Search for the cell housing the specified text and yield its (X, Y) center coordinate. 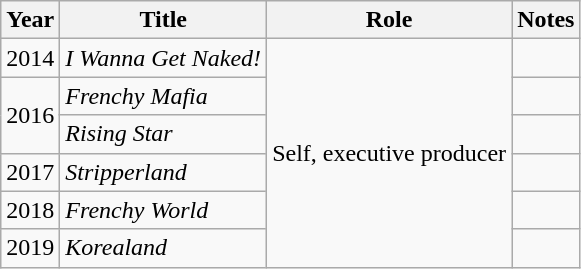
Notes (546, 20)
Title (164, 20)
Role (390, 20)
2019 (30, 248)
2018 (30, 210)
Stripperland (164, 172)
Year (30, 20)
Frenchy World (164, 210)
2017 (30, 172)
Korealand (164, 248)
Rising Star (164, 134)
Frenchy Mafia (164, 96)
2014 (30, 58)
Self, executive producer (390, 153)
I Wanna Get Naked! (164, 58)
2016 (30, 115)
